Provide the [X, Y] coordinate of the cell's center where the given text is located.  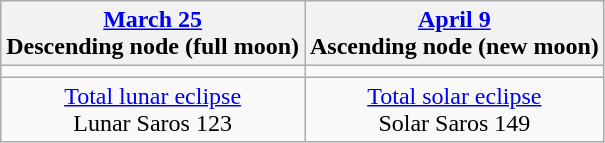
Total lunar eclipseLunar Saros 123 [153, 110]
Total solar eclipseSolar Saros 149 [454, 110]
March 25Descending node (full moon) [153, 34]
April 9Ascending node (new moon) [454, 34]
